Search for the cell housing the specified text and yield its (X, Y) center coordinate. 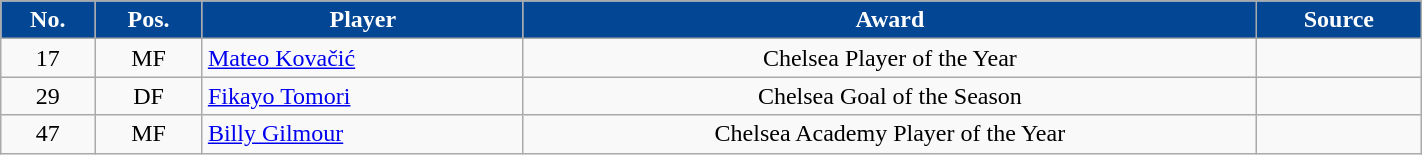
Source (1338, 20)
DF (149, 96)
Fikayo Tomori (362, 96)
Player (362, 20)
No. (48, 20)
17 (48, 58)
Pos. (149, 20)
Chelsea Player of the Year (890, 58)
Mateo Kovačić (362, 58)
29 (48, 96)
Chelsea Academy Player of the Year (890, 134)
47 (48, 134)
Chelsea Goal of the Season (890, 96)
Billy Gilmour (362, 134)
Award (890, 20)
